Provide the (x, y) coordinate of the cell's center where the given text is located.  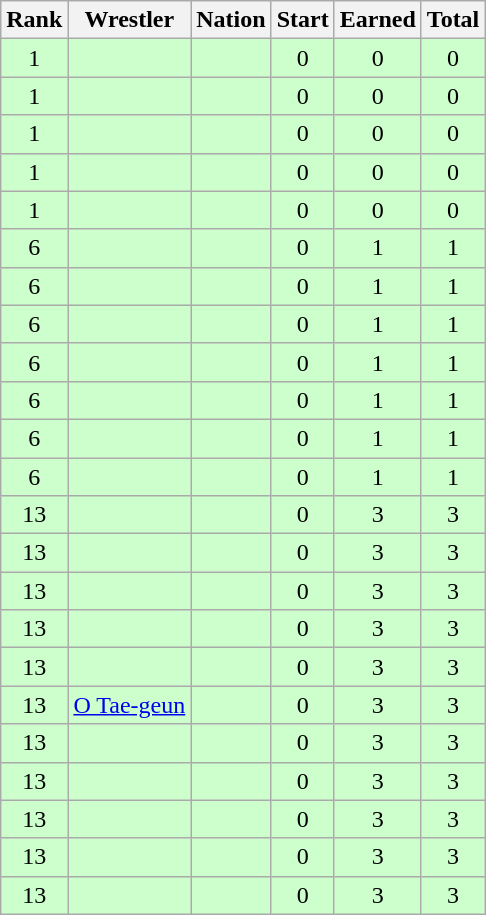
O Tae-geun (130, 705)
Nation (231, 20)
Earned (378, 20)
Wrestler (130, 20)
Start (302, 20)
Total (453, 20)
Rank (34, 20)
